Scan for the cell matching the given text and deliver its [X, Y] coordinate at center. 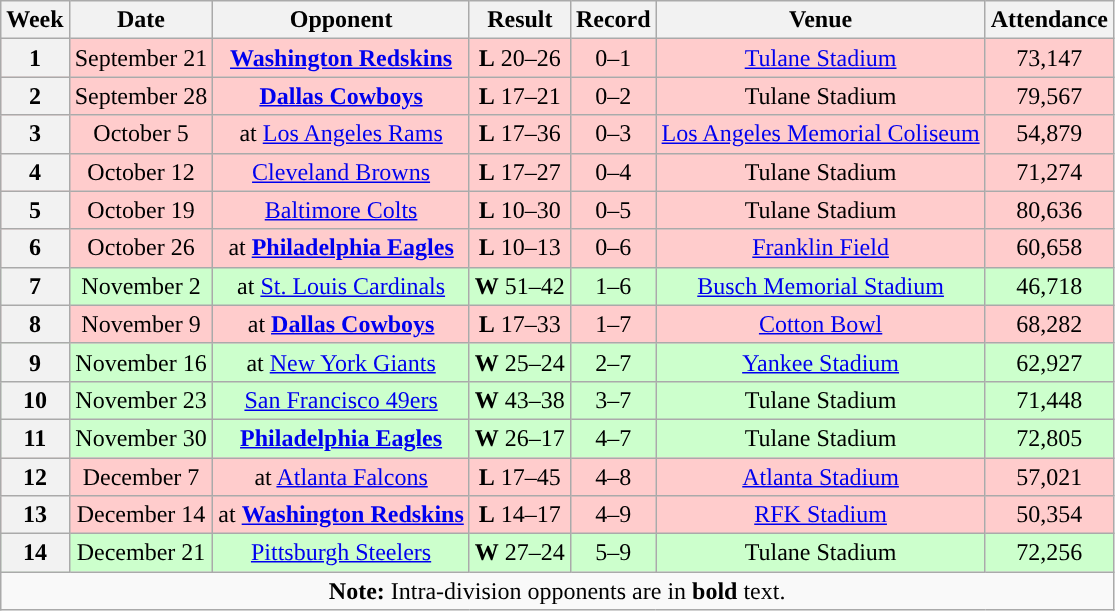
Pittsburgh Steelers [341, 553]
November 30 [141, 438]
December 14 [141, 515]
5–9 [613, 553]
0–4 [613, 172]
71,274 [1049, 172]
8 [35, 324]
46,718 [1049, 286]
73,147 [1049, 58]
Date [141, 20]
Washington Redskins [341, 58]
L 17–45 [520, 477]
at Los Angeles Rams [341, 134]
Note: Intra-division opponents are in bold text. [558, 591]
RFK Stadium [820, 515]
72,256 [1049, 553]
10 [35, 400]
Cotton Bowl [820, 324]
57,021 [1049, 477]
6 [35, 248]
November 16 [141, 362]
Franklin Field [820, 248]
Atlanta Stadium [820, 477]
71,448 [1049, 400]
L 17–21 [520, 96]
0–5 [613, 210]
80,636 [1049, 210]
Venue [820, 20]
2–7 [613, 362]
1 [35, 58]
L 17–33 [520, 324]
Yankee Stadium [820, 362]
December 21 [141, 553]
October 12 [141, 172]
68,282 [1049, 324]
at Dallas Cowboys [341, 324]
Baltimore Colts [341, 210]
December 7 [141, 477]
November 2 [141, 286]
Busch Memorial Stadium [820, 286]
L 17–36 [520, 134]
W 51–42 [520, 286]
12 [35, 477]
0–1 [613, 58]
San Francisco 49ers [341, 400]
4 [35, 172]
September 21 [141, 58]
11 [35, 438]
November 23 [141, 400]
0–2 [613, 96]
50,354 [1049, 515]
Record [613, 20]
Attendance [1049, 20]
5 [35, 210]
1–6 [613, 286]
September 28 [141, 96]
Philadelphia Eagles [341, 438]
3 [35, 134]
0–3 [613, 134]
7 [35, 286]
13 [35, 515]
L 10–13 [520, 248]
2 [35, 96]
1–7 [613, 324]
at St. Louis Cardinals [341, 286]
W 43–38 [520, 400]
L 17–27 [520, 172]
54,879 [1049, 134]
at Washington Redskins [341, 515]
at Atlanta Falcons [341, 477]
L 10–30 [520, 210]
W 27–24 [520, 553]
62,927 [1049, 362]
Dallas Cowboys [341, 96]
0–6 [613, 248]
Result [520, 20]
at New York Giants [341, 362]
4–9 [613, 515]
L 20–26 [520, 58]
4–7 [613, 438]
Cleveland Browns [341, 172]
November 9 [141, 324]
9 [35, 362]
at Philadelphia Eagles [341, 248]
3–7 [613, 400]
79,567 [1049, 96]
Opponent [341, 20]
W 25–24 [520, 362]
72,805 [1049, 438]
60,658 [1049, 248]
14 [35, 553]
4–8 [613, 477]
Week [35, 20]
October 26 [141, 248]
L 14–17 [520, 515]
October 5 [141, 134]
W 26–17 [520, 438]
Los Angeles Memorial Coliseum [820, 134]
October 19 [141, 210]
